Locate the cell with the specified text and output its (x, y) center coordinate. 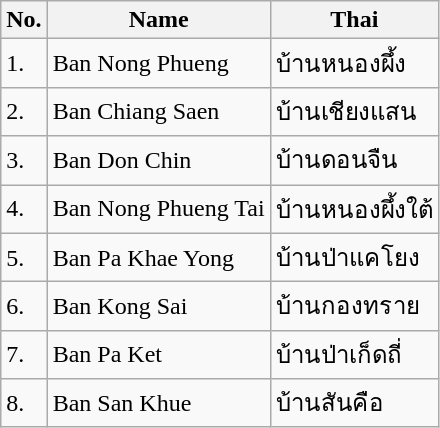
บ้านเชียงแสน (354, 112)
6. (24, 306)
บ้านหนองผึ้ง (354, 64)
3. (24, 160)
บ้านสันคือ (354, 404)
No. (24, 20)
บ้านกองทราย (354, 306)
Ban Nong Phueng (158, 64)
Ban Chiang Saen (158, 112)
1. (24, 64)
5. (24, 258)
Ban Pa Ket (158, 354)
บ้านป่าแคโยง (354, 258)
Ban Pa Khae Yong (158, 258)
บ้านหนองผึ้งใต้ (354, 208)
Thai (354, 20)
4. (24, 208)
Ban Nong Phueng Tai (158, 208)
Ban Kong Sai (158, 306)
บ้านป่าเก็ดถี่ (354, 354)
Ban San Khue (158, 404)
Ban Don Chin (158, 160)
บ้านดอนจืน (354, 160)
Name (158, 20)
8. (24, 404)
2. (24, 112)
7. (24, 354)
